Capture the cell that displays the provided text and extract its (x, y) central coordinate. 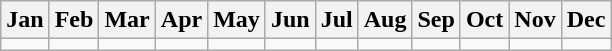
Jan (25, 20)
May (237, 20)
Jun (290, 20)
Mar (127, 20)
Aug (385, 20)
Oct (484, 20)
Nov (535, 20)
Feb (74, 20)
Dec (586, 20)
Jul (336, 20)
Apr (181, 20)
Sep (436, 20)
